Return the (X, Y) coordinate for the center point of the cell that contains the specified text.  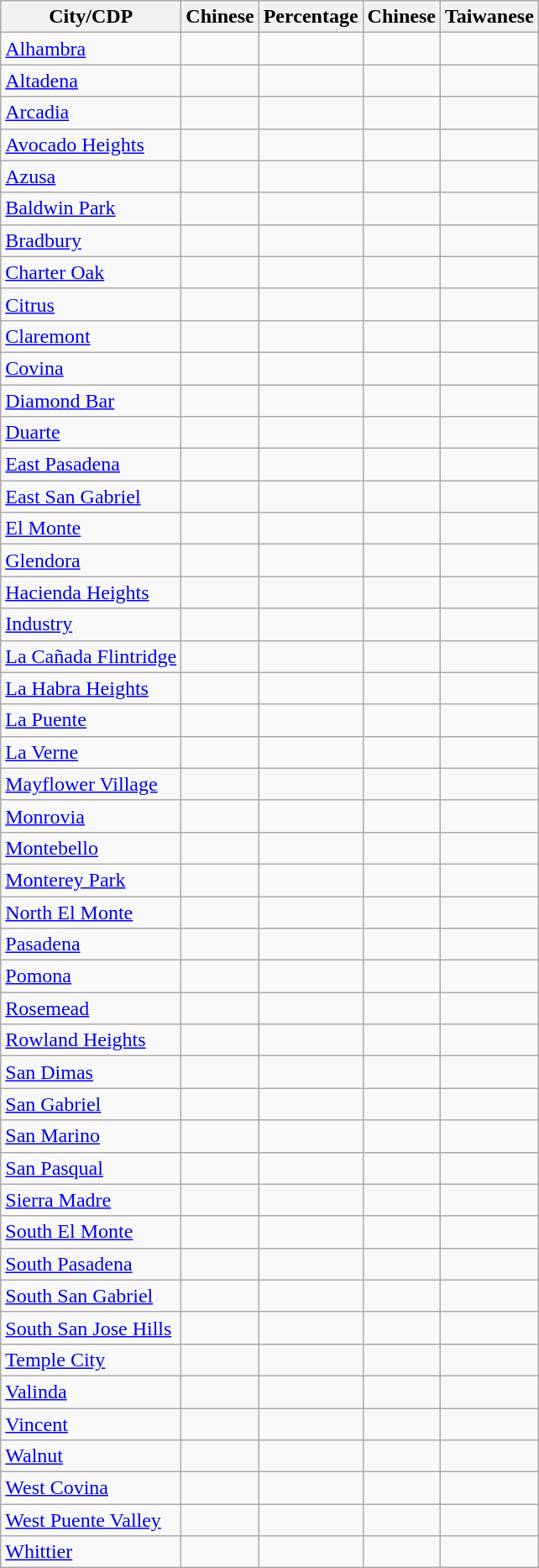
Charter Oak (91, 272)
South Pasadena (91, 1264)
San Pasqual (91, 1168)
South San Gabriel (91, 1296)
Monrovia (91, 816)
Citrus (91, 304)
El Monte (91, 529)
Azusa (91, 176)
San Marino (91, 1136)
West Puente Valley (91, 1520)
East San Gabriel (91, 497)
Mayflower Village (91, 784)
Percentage (311, 17)
City/CDP (91, 17)
Alhambra (91, 49)
Bradbury (91, 240)
Monterey Park (91, 880)
Valinda (91, 1392)
La Puente (91, 720)
Covina (91, 368)
South El Monte (91, 1232)
Glendora (91, 560)
East Pasadena (91, 465)
Hacienda Heights (91, 592)
La Cañada Flintridge (91, 656)
San Dimas (91, 1072)
Avocado Heights (91, 145)
Pasadena (91, 944)
Rosemead (91, 1008)
Rowland Heights (91, 1040)
San Gabriel (91, 1104)
Walnut (91, 1456)
Arcadia (91, 113)
Altadena (91, 81)
Vincent (91, 1424)
West Covina (91, 1488)
South San Jose Hills (91, 1328)
North El Monte (91, 912)
Taiwanese (489, 17)
Sierra Madre (91, 1200)
Whittier (91, 1552)
Temple City (91, 1360)
Diamond Bar (91, 401)
Industry (91, 624)
Montebello (91, 848)
La Verne (91, 752)
Baldwin Park (91, 208)
Duarte (91, 433)
La Habra Heights (91, 688)
Claremont (91, 336)
Pomona (91, 976)
